Detect which cell encompasses the target text, then output its (X, Y) center coordinate. 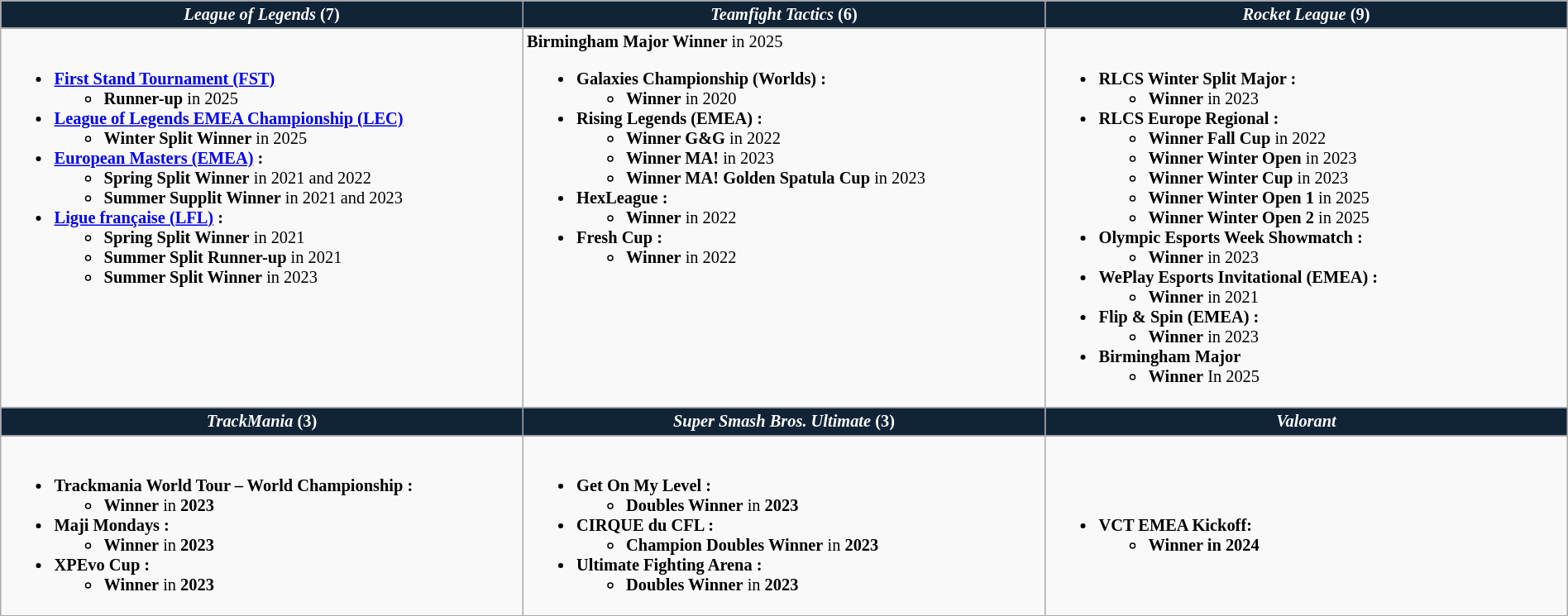
League of Legends (7) (262, 14)
Valorant (1307, 421)
TrackMania (3) (262, 421)
Trackmania World Tour – World Championship :Winner in 2023Maji Mondays :Winner in 2023XPEvo Cup :Winner in 2023 (262, 525)
Rocket League (9) (1307, 14)
VCT EMEA Kickoff:Winner in 2024 (1307, 525)
Get On My Level :Doubles Winner in 2023CIRQUE du CFL :Champion Doubles Winner in 2023Ultimate Fighting Arena :Doubles Winner in 2023 (784, 525)
Super Smash Bros. Ultimate (3) (784, 421)
Teamfight Tactics (6) (784, 14)
